Locate the cell with the specified text and output its (X, Y) center coordinate. 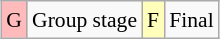
Final (192, 20)
G (14, 20)
F (153, 20)
Group stage (84, 20)
